Search for the cell housing the specified text and yield its [x, y] center coordinate. 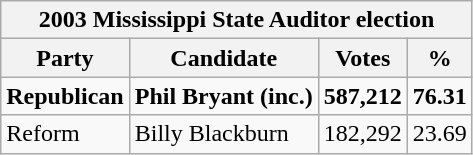
Party [65, 58]
76.31 [440, 96]
% [440, 58]
2003 Mississippi State Auditor election [237, 20]
587,212 [362, 96]
Candidate [224, 58]
182,292 [362, 134]
Billy Blackburn [224, 134]
Republican [65, 96]
Votes [362, 58]
Phil Bryant (inc.) [224, 96]
Reform [65, 134]
23.69 [440, 134]
